Return the (X, Y) coordinate for the center point of the cell that contains the specified text.  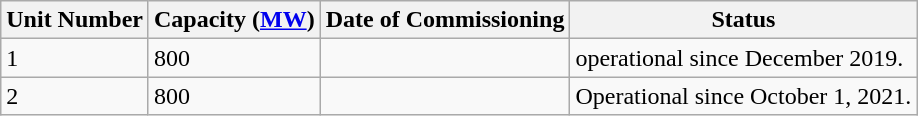
Date of Commissioning (445, 20)
Unit Number (75, 20)
Status (744, 20)
2 (75, 96)
operational since December 2019. (744, 58)
Operational since October 1, 2021. (744, 96)
Capacity (MW) (234, 20)
1 (75, 58)
